Determine the [X, Y] coordinate at the center of the cell enclosing the given text.  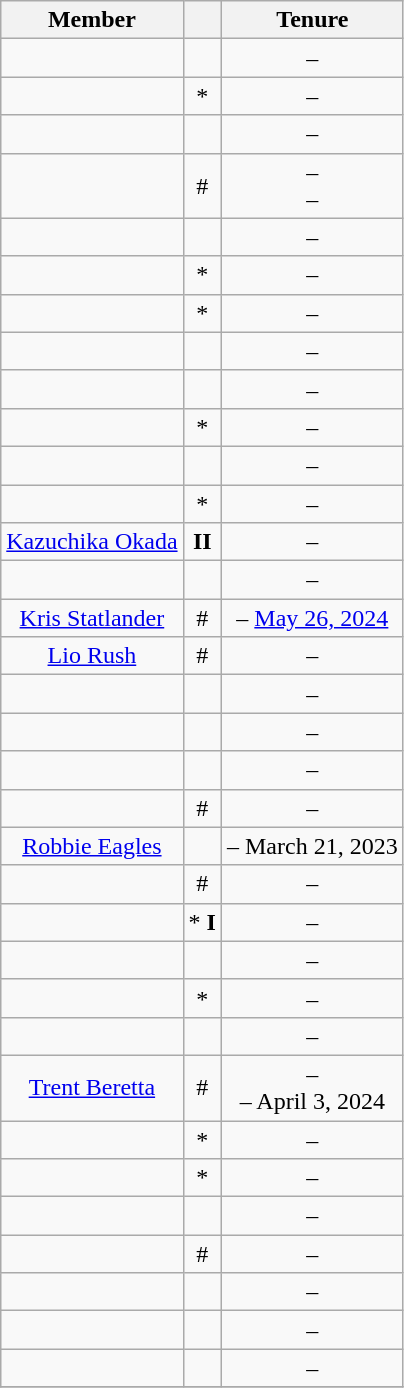
– March 21, 2023 [312, 846]
– – [312, 186]
Lio Rush [92, 656]
Tenure [312, 20]
– May 26, 2024 [312, 618]
Trent Beretta [92, 1088]
II [202, 542]
* I [202, 922]
Kris Statlander [92, 618]
Robbie Eagles [92, 846]
Member [92, 20]
– – April 3, 2024 [312, 1088]
Kazuchika Okada [92, 542]
